Detect which cell encompasses the target text, then output its [x, y] center coordinate. 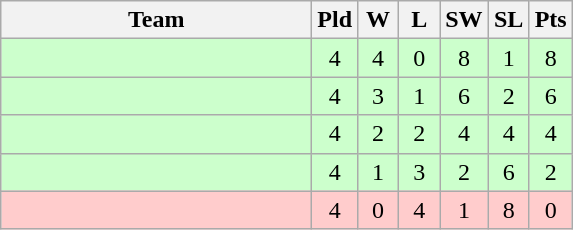
L [420, 20]
Pld [335, 20]
Pts [550, 20]
SW [464, 20]
Team [156, 20]
SL [508, 20]
W [378, 20]
